Capture the cell that displays the provided text and extract its (x, y) central coordinate. 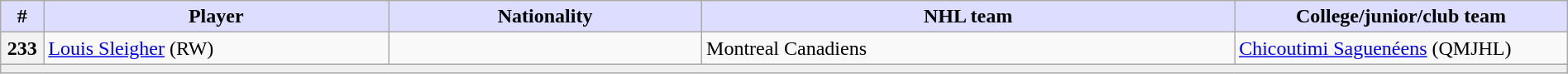
# (22, 17)
Montreal Canadiens (968, 48)
233 (22, 48)
College/junior/club team (1401, 17)
NHL team (968, 17)
Chicoutimi Saguenéens (QMJHL) (1401, 48)
Nationality (546, 17)
Louis Sleigher (RW) (217, 48)
Player (217, 17)
